Detect which cell encompasses the target text, then output its [x, y] center coordinate. 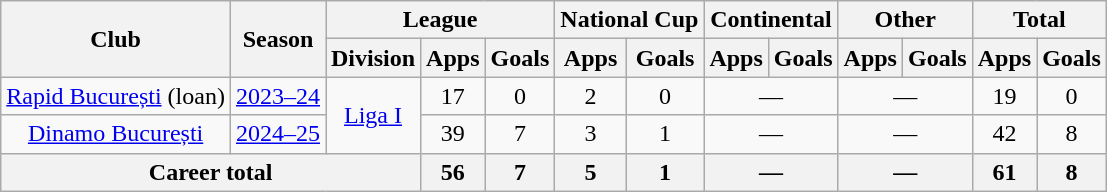
Season [278, 39]
Club [116, 39]
Division [374, 58]
2024–25 [278, 134]
39 [453, 134]
17 [453, 96]
19 [1004, 96]
5 [591, 172]
National Cup [630, 20]
League [440, 20]
Liga I [374, 115]
42 [1004, 134]
Rapid București (loan) [116, 96]
2023–24 [278, 96]
Dinamo București [116, 134]
3 [591, 134]
61 [1004, 172]
56 [453, 172]
Other [905, 20]
2 [591, 96]
Continental [771, 20]
Career total [211, 172]
Total [1039, 20]
